Identify which cell holds the provided text, then report its (X, Y) central coordinate. 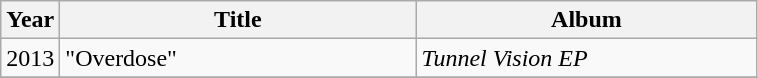
2013 (30, 58)
Title (238, 20)
Album (586, 20)
Tunnel Vision EP (586, 58)
Year (30, 20)
"Overdose" (238, 58)
